Output the (x, y) coordinate of the center of the cell containing the given text.  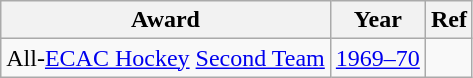
Award (166, 20)
Year (378, 20)
1969–70 (378, 58)
Ref (448, 20)
All-ECAC Hockey Second Team (166, 58)
